Pinpoint the cell where the given text exists, returning its [X, Y] midpoint coordinate. 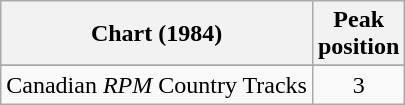
3 [358, 85]
Peakposition [358, 34]
Chart (1984) [157, 34]
Canadian RPM Country Tracks [157, 85]
